Return the (X, Y) coordinate for the center point of the cell that contains the specified text.  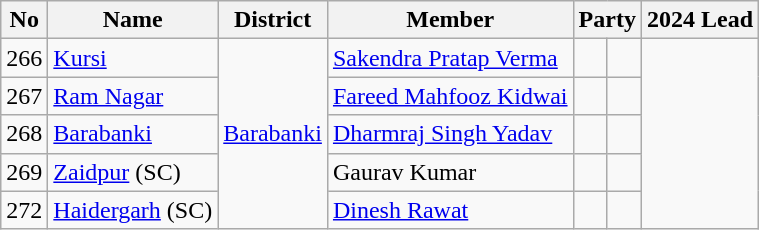
Dharmraj Singh Yadav (450, 134)
272 (24, 210)
Party (607, 20)
Dinesh Rawat (450, 210)
District (273, 20)
Gaurav Kumar (450, 172)
Member (450, 20)
Zaidpur (SC) (133, 172)
Haidergarh (SC) (133, 210)
Sakendra Pratap Verma (450, 58)
Fareed Mahfooz Kidwai (450, 96)
269 (24, 172)
Name (133, 20)
268 (24, 134)
No (24, 20)
2024 Lead (700, 20)
266 (24, 58)
Kursi (133, 58)
267 (24, 96)
Ram Nagar (133, 96)
